Detect which cell encompasses the target text, then output its (x, y) center coordinate. 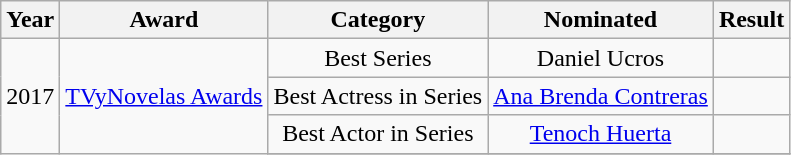
Award (164, 20)
TVyNovelas Awards (164, 96)
Nominated (601, 20)
2017 (30, 96)
Category (378, 20)
Best Series (378, 58)
Daniel Ucros (601, 58)
Year (30, 20)
Best Actress in Series (378, 96)
Best Actor in Series (378, 134)
Ana Brenda Contreras (601, 96)
Result (751, 20)
Tenoch Huerta (601, 134)
